From the cell containing the given text, extract its center point as [x, y] coordinate. 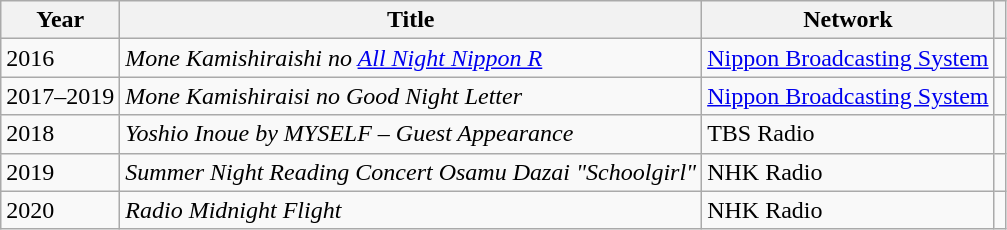
2018 [60, 134]
2016 [60, 58]
Network [848, 20]
TBS Radio [848, 134]
2019 [60, 172]
Mone Kamishiraishi no All Night Nippon R [411, 58]
2017–2019 [60, 96]
2020 [60, 210]
Summer Night Reading Concert Osamu Dazai "Schoolgirl" [411, 172]
Mone Kamishiraisi no Good Night Letter [411, 96]
Title [411, 20]
Radio Midnight Flight [411, 210]
Yoshio Inoue by MYSELF – Guest Appearance [411, 134]
Year [60, 20]
